Scan for the cell matching the given text and deliver its (x, y) coordinate at center. 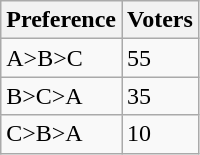
C>B>A (62, 134)
B>C>A (62, 96)
Preference (62, 20)
Voters (160, 20)
10 (160, 134)
A>B>C (62, 58)
55 (160, 58)
35 (160, 96)
